Determine the [x, y] coordinate at the center of the cell enclosing the given text.  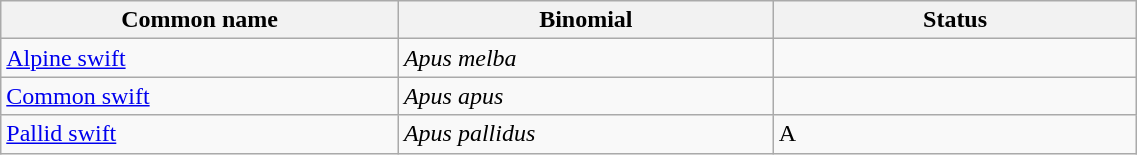
A [955, 134]
Common name [200, 20]
Status [955, 20]
Binomial [586, 20]
Apus pallidus [586, 134]
Common swift [200, 96]
Apus melba [586, 58]
Pallid swift [200, 134]
Apus apus [586, 96]
Alpine swift [200, 58]
